Return (X, Y) of the center of cell containing provided text 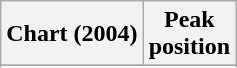
Peakposition (189, 34)
Chart (2004) (72, 34)
